Extract the [x, y] coordinate from the center of the cell holding the provided text.  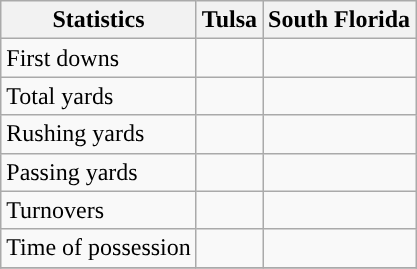
Tulsa [229, 20]
First downs [99, 58]
Rushing yards [99, 134]
Turnovers [99, 210]
Time of possession [99, 248]
Passing yards [99, 172]
Statistics [99, 20]
Total yards [99, 96]
South Florida [340, 20]
